Scan for the cell matching the given text and deliver its [x, y] coordinate at center. 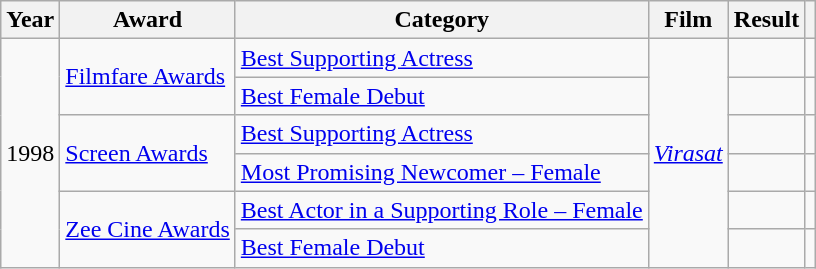
Award [148, 20]
Zee Cine Awards [148, 229]
1998 [30, 153]
Result [766, 20]
Screen Awards [148, 153]
Filmfare Awards [148, 77]
Category [442, 20]
Virasat [688, 153]
Most Promising Newcomer – Female [442, 172]
Year [30, 20]
Best Actor in a Supporting Role – Female [442, 210]
Film [688, 20]
